Extract the [x, y] coordinate from the center of the cell holding the provided text.  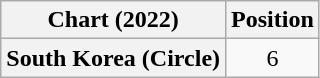
Position [273, 20]
Chart (2022) [114, 20]
South Korea (Circle) [114, 58]
6 [273, 58]
